Return the [X, Y] coordinate for the center point of the cell that contains the specified text.  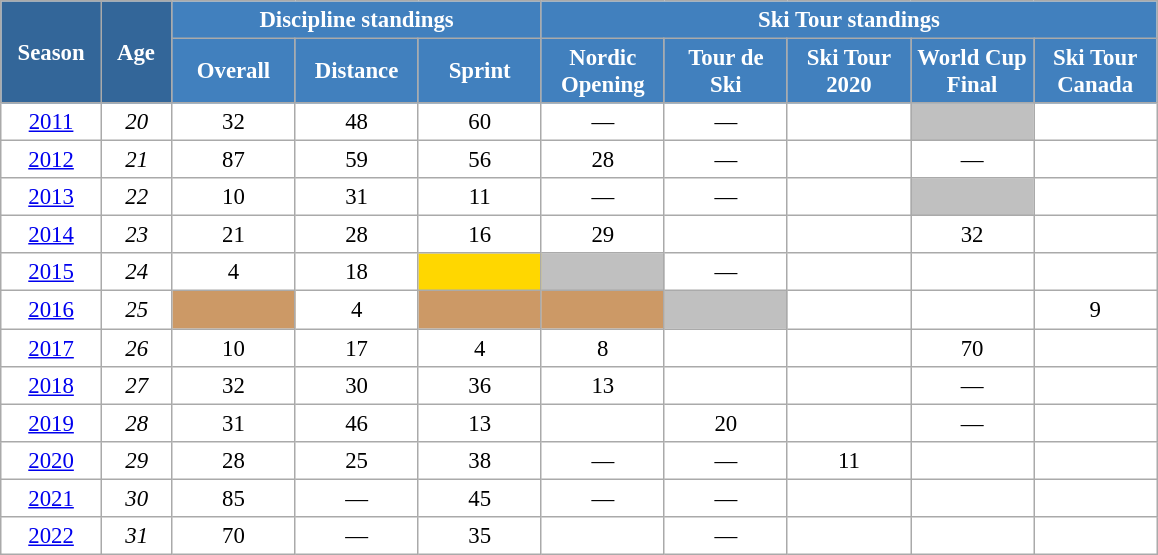
2021 [52, 498]
22 [136, 197]
59 [356, 160]
85 [234, 498]
38 [480, 460]
2015 [52, 273]
2011 [52, 122]
Ski Tour standings [848, 20]
17 [356, 348]
2022 [52, 536]
Overall [234, 72]
16 [480, 235]
2012 [52, 160]
27 [136, 385]
2014 [52, 235]
48 [356, 122]
NordicOpening [602, 72]
45 [480, 498]
2018 [52, 385]
World CupFinal [972, 72]
60 [480, 122]
8 [602, 348]
Ski TourCanada [1096, 72]
87 [234, 160]
2017 [52, 348]
23 [136, 235]
2020 [52, 460]
2019 [52, 423]
56 [480, 160]
46 [356, 423]
18 [356, 273]
2013 [52, 197]
Tour deSki [726, 72]
Distance [356, 72]
Sprint [480, 72]
Season [52, 52]
9 [1096, 310]
24 [136, 273]
Discipline standings [356, 20]
36 [480, 385]
26 [136, 348]
35 [480, 536]
2016 [52, 310]
Ski Tour2020 [848, 72]
Age [136, 52]
